Detect which cell encompasses the target text, then output its [x, y] center coordinate. 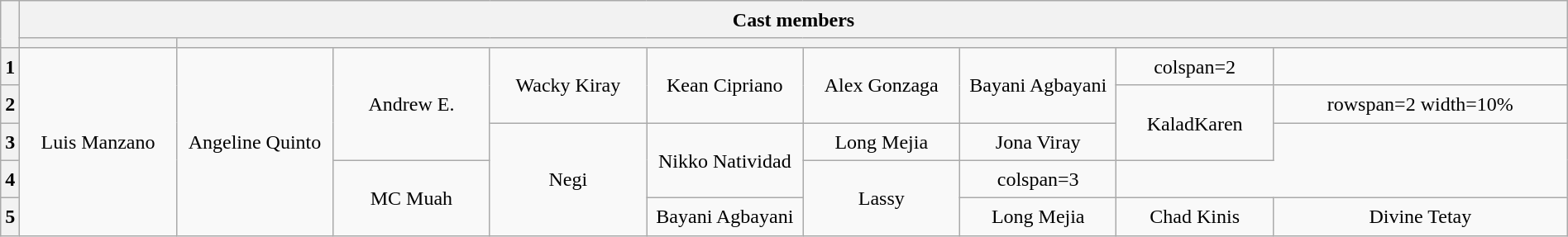
Wacky Kiray [567, 84]
Nikko Natividad [724, 160]
MC Muah [412, 198]
Negi [567, 178]
2 [10, 104]
Cast members [794, 20]
3 [10, 141]
Angeline Quinto [255, 141]
Kean Cipriano [724, 84]
Alex Gonzaga [882, 84]
Luis Manzano [98, 141]
Andrew E. [412, 104]
1 [10, 66]
5 [10, 217]
Lassy [882, 198]
Chad Kinis [1194, 217]
KaladKaren [1194, 122]
4 [10, 179]
rowspan=2 width=10% [1420, 104]
colspan=3 [1037, 179]
Jona Viray [1037, 141]
colspan=2 [1194, 66]
Divine Tetay [1420, 217]
